Pinpoint the cell where the given text exists, returning its (x, y) midpoint coordinate. 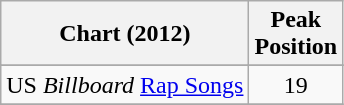
US Billboard Rap Songs (125, 85)
19 (296, 85)
Chart (2012) (125, 34)
PeakPosition (296, 34)
